Search for the cell housing the specified text and yield its (x, y) center coordinate. 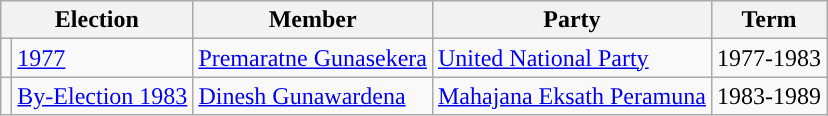
Mahajana Eksath Peramuna (572, 96)
By-Election 1983 (102, 96)
Party (572, 20)
Election (97, 20)
United National Party (572, 58)
1983-1989 (768, 96)
Member (313, 20)
Dinesh Gunawardena (313, 96)
1977-1983 (768, 58)
Term (768, 20)
Premaratne Gunasekera (313, 58)
1977 (102, 58)
